Capture the cell that displays the provided text and extract its (X, Y) central coordinate. 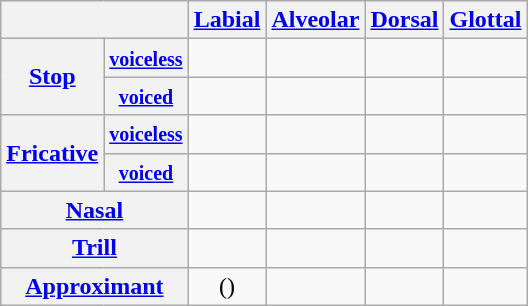
Glottal (486, 20)
() (227, 286)
Labial (227, 20)
Dorsal (404, 20)
Trill (94, 248)
Stop (52, 77)
Nasal (94, 210)
Approximant (94, 286)
Fricative (52, 153)
Alveolar (316, 20)
